Identify which cell holds the provided text, then report its (X, Y) central coordinate. 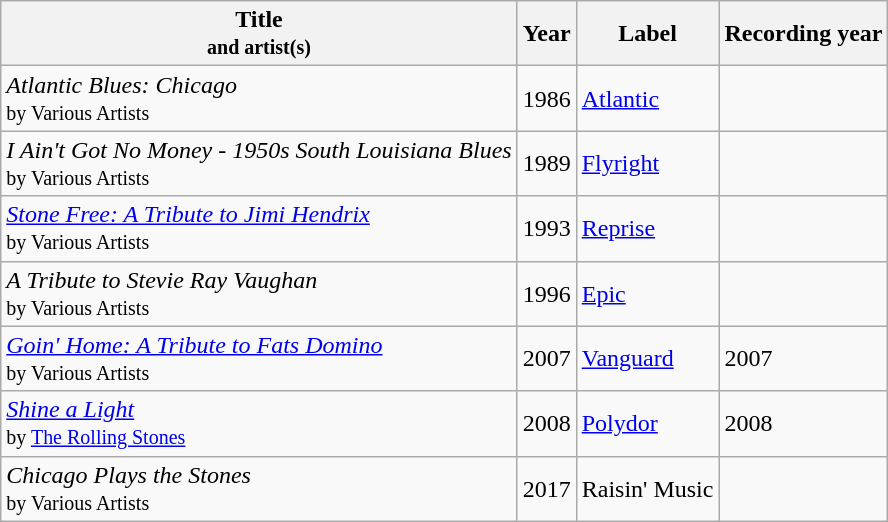
Polydor (648, 424)
Atlantic Blues: Chicagoby Various Artists (259, 98)
1986 (546, 98)
Epic (648, 294)
Raisin' Music (648, 488)
Label (648, 34)
2017 (546, 488)
Vanguard (648, 358)
Goin' Home: A Tribute to Fats Dominoby Various Artists (259, 358)
A Tribute to Stevie Ray Vaughanby Various Artists (259, 294)
1989 (546, 164)
Atlantic (648, 98)
Titleand artist(s) (259, 34)
Stone Free: A Tribute to Jimi Hendrixby Various Artists (259, 228)
Chicago Plays the Stonesby Various Artists (259, 488)
1996 (546, 294)
Shine a Lightby The Rolling Stones (259, 424)
Year (546, 34)
Reprise (648, 228)
Flyright (648, 164)
1993 (546, 228)
Recording year (804, 34)
I Ain't Got No Money - 1950s South Louisiana Bluesby Various Artists (259, 164)
